From the cell containing the given text, extract its center point as (x, y) coordinate. 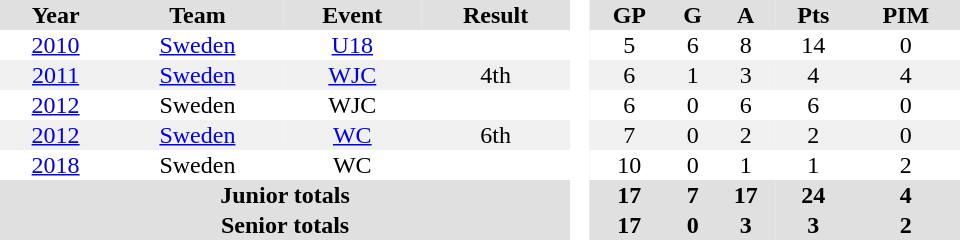
14 (813, 45)
U18 (352, 45)
Event (352, 15)
5 (630, 45)
Pts (813, 15)
GP (630, 15)
G (692, 15)
4th (496, 75)
8 (746, 45)
24 (813, 195)
Year (56, 15)
Team (197, 15)
PIM (906, 15)
Junior totals (285, 195)
6th (496, 135)
2011 (56, 75)
Result (496, 15)
2010 (56, 45)
10 (630, 165)
2018 (56, 165)
Senior totals (285, 225)
A (746, 15)
